Return the [X, Y] coordinate for the center point of the cell that contains the specified text.  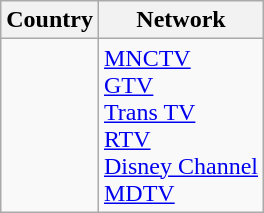
MNCTVGTVTrans TVRTVDisney ChannelMDTV [180, 126]
Country [50, 20]
Network [180, 20]
